Output the [x, y] coordinate of the center of the cell containing the given text.  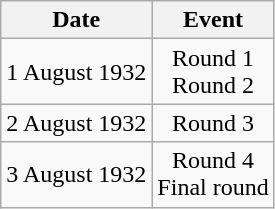
Round 4Final round [213, 174]
2 August 1932 [76, 123]
Round 3 [213, 123]
Round 1Round 2 [213, 72]
1 August 1932 [76, 72]
Event [213, 20]
Date [76, 20]
3 August 1932 [76, 174]
